For the text-containing cell, return its midpoint in (x, y) coordinate format. 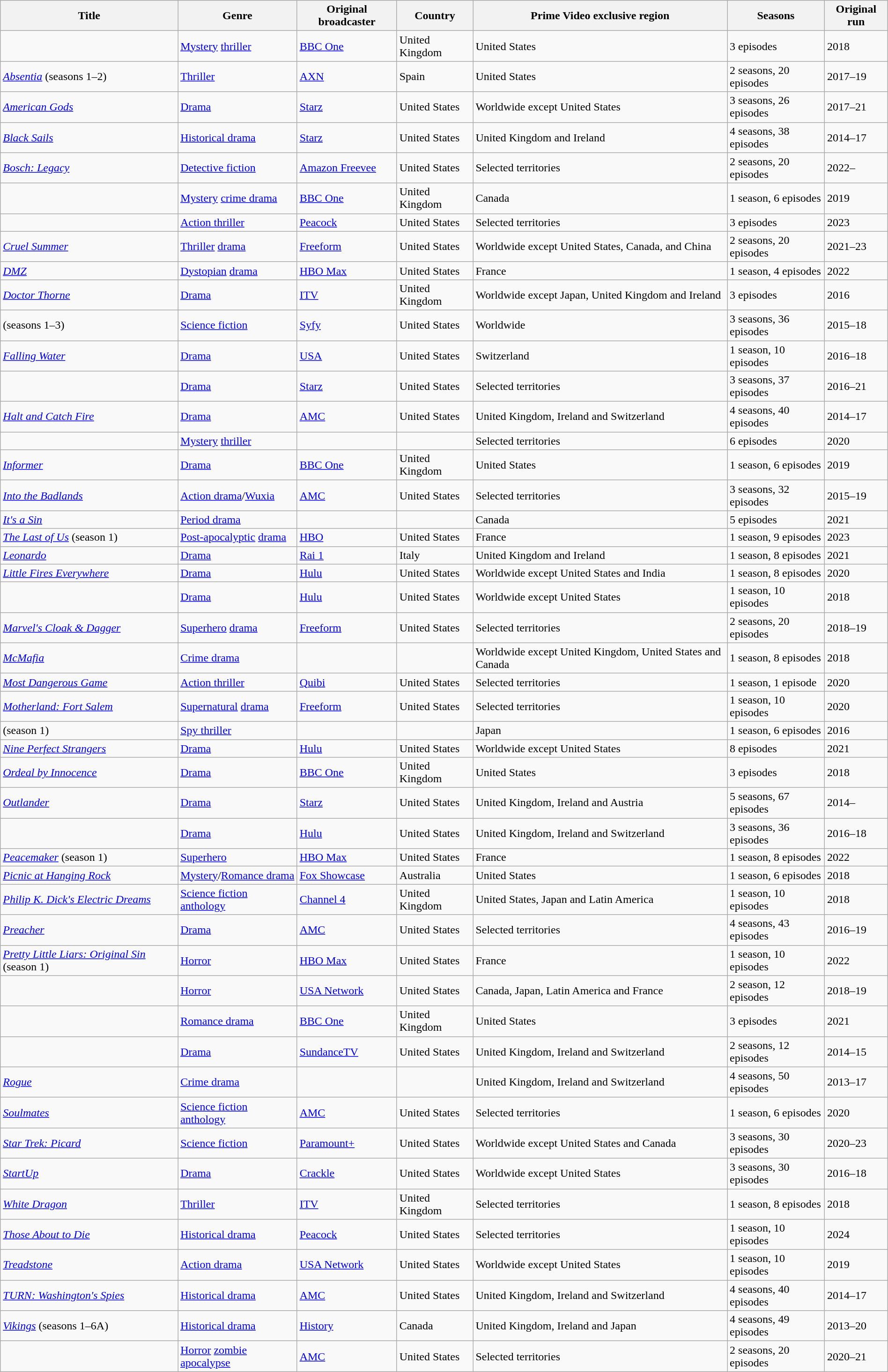
Horror zombie apocalypse (237, 1357)
Country (435, 16)
2016–19 (856, 930)
Informer (89, 465)
8 episodes (776, 748)
Japan (600, 730)
Worldwide except Japan, United Kingdom and Ireland (600, 295)
McMafia (89, 658)
The Last of Us (season 1) (89, 537)
Preacher (89, 930)
Ordeal by Innocence (89, 772)
Nine Perfect Strangers (89, 748)
Star Trek: Picard (89, 1143)
Philip K. Dick's Electric Dreams (89, 900)
5 seasons, 67 episodes (776, 803)
United States, Japan and Latin America (600, 900)
History (347, 1326)
Into the Badlands (89, 495)
Switzerland (600, 356)
Soulmates (89, 1112)
Quibi (347, 682)
Peacemaker (season 1) (89, 858)
AXN (347, 77)
White Dragon (89, 1204)
Thriller drama (237, 246)
Mystery crime drama (237, 198)
Seasons (776, 16)
StartUp (89, 1173)
Syfy (347, 325)
USA (347, 356)
Halt and Catch Fire (89, 417)
Supernatural drama (237, 706)
6 episodes (776, 441)
Superhero drama (237, 627)
2024 (856, 1235)
Spain (435, 77)
2020–23 (856, 1143)
4 seasons, 49 episodes (776, 1326)
Original broadcaster (347, 16)
5 episodes (776, 520)
Australia (435, 875)
Falling Water (89, 356)
Marvel's Cloak & Dagger (89, 627)
2 seasons, 12 episodes (776, 1051)
2020–21 (856, 1357)
HBO (347, 537)
2013–17 (856, 1082)
Pretty Little Liars: Original Sin (season 1) (89, 961)
Channel 4 (347, 900)
4 seasons, 43 episodes (776, 930)
Worldwide (600, 325)
Fox Showcase (347, 875)
1 season, 1 episode (776, 682)
Most Dangerous Game (89, 682)
Action drama (237, 1265)
Italy (435, 555)
2017–19 (856, 77)
(seasons 1–3) (89, 325)
Bosch: Legacy (89, 168)
4 seasons, 50 episodes (776, 1082)
Worldwide except United States and Canada (600, 1143)
Worldwide except United States and India (600, 573)
Period drama (237, 520)
Cruel Summer (89, 246)
4 seasons, 38 episodes (776, 138)
Motherland: Fort Salem (89, 706)
Detective fiction (237, 168)
Doctor Thorne (89, 295)
2015–18 (856, 325)
Worldwide except United Kingdom, United States and Canada (600, 658)
1 season, 9 episodes (776, 537)
Amazon Freevee (347, 168)
Dystopian drama (237, 271)
Superhero (237, 858)
Black Sails (89, 138)
2022– (856, 168)
Prime Video exclusive region (600, 16)
Genre (237, 16)
2013–20 (856, 1326)
Paramount+ (347, 1143)
3 seasons, 37 episodes (776, 387)
United Kingdom, Ireland and Austria (600, 803)
3 seasons, 32 episodes (776, 495)
Vikings (seasons 1–6A) (89, 1326)
Romance drama (237, 1021)
Little Fires Everywhere (89, 573)
Original run (856, 16)
Those About to Die (89, 1235)
(season 1) (89, 730)
It's a Sin (89, 520)
2017–21 (856, 107)
2015–19 (856, 495)
Treadstone (89, 1265)
2014– (856, 803)
2014–15 (856, 1051)
Spy thriller (237, 730)
Worldwide except United States, Canada, and China (600, 246)
DMZ (89, 271)
Post-apocalyptic drama (237, 537)
SundanceTV (347, 1051)
Crackle (347, 1173)
Rogue (89, 1082)
American Gods (89, 107)
Canada, Japan, Latin America and France (600, 990)
Rai 1 (347, 555)
United Kingdom, Ireland and Japan (600, 1326)
2016–21 (856, 387)
2 season, 12 episodes (776, 990)
Absentia (seasons 1–2) (89, 77)
Action drama/Wuxia (237, 495)
Title (89, 16)
Leonardo (89, 555)
1 season, 4 episodes (776, 271)
2021–23 (856, 246)
Outlander (89, 803)
Picnic at Hanging Rock (89, 875)
3 seasons, 26 episodes (776, 107)
TURN: Washington's Spies (89, 1296)
Mystery/Romance drama (237, 875)
